Detect which cell encompasses the target text, then output its [X, Y] center coordinate. 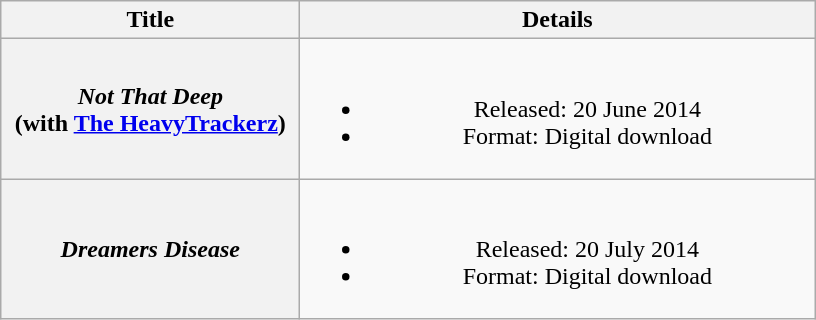
Details [558, 20]
Title [150, 20]
Not That Deep(with The HeavyTrackerz) [150, 109]
Dreamers Disease [150, 249]
Released: 20 July 2014Format: Digital download [558, 249]
Released: 20 June 2014Format: Digital download [558, 109]
